Locate the cell with the specified text and output its (x, y) center coordinate. 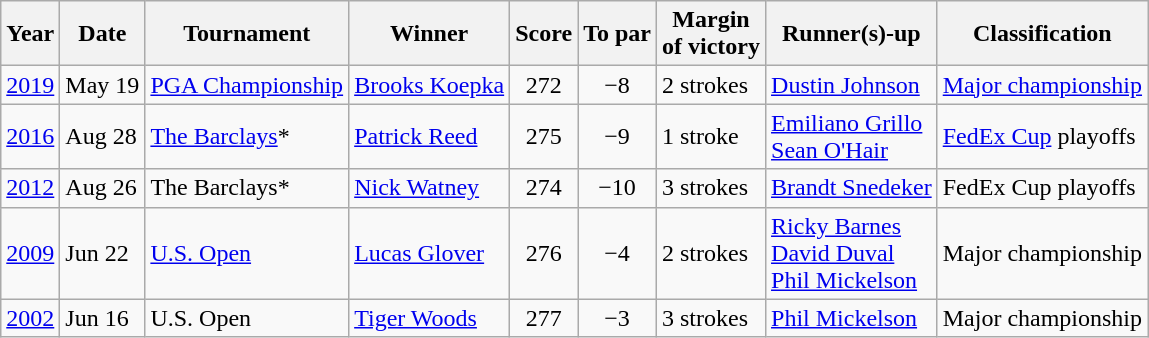
Emiliano Grillo Sean O'Hair (852, 136)
Brooks Koepka (430, 85)
Ricky Barnes David Duval Phil Mickelson (852, 253)
Score (544, 34)
276 (544, 253)
Patrick Reed (430, 136)
Tiger Woods (430, 318)
May 19 (102, 85)
2009 (30, 253)
Tournament (247, 34)
2016 (30, 136)
Runner(s)-up (852, 34)
2012 (30, 188)
Phil Mickelson (852, 318)
−3 (618, 318)
Date (102, 34)
To par (618, 34)
Aug 26 (102, 188)
272 (544, 85)
Jun 22 (102, 253)
Marginof victory (710, 34)
2019 (30, 85)
PGA Championship (247, 85)
Dustin Johnson (852, 85)
Nick Watney (430, 188)
Aug 28 (102, 136)
−4 (618, 253)
−10 (618, 188)
−9 (618, 136)
Lucas Glover (430, 253)
Year (30, 34)
277 (544, 318)
−8 (618, 85)
Brandt Snedeker (852, 188)
1 stroke (710, 136)
274 (544, 188)
Jun 16 (102, 318)
Classification (1042, 34)
275 (544, 136)
2002 (30, 318)
Winner (430, 34)
